Return [X, Y] of the center of cell containing provided text 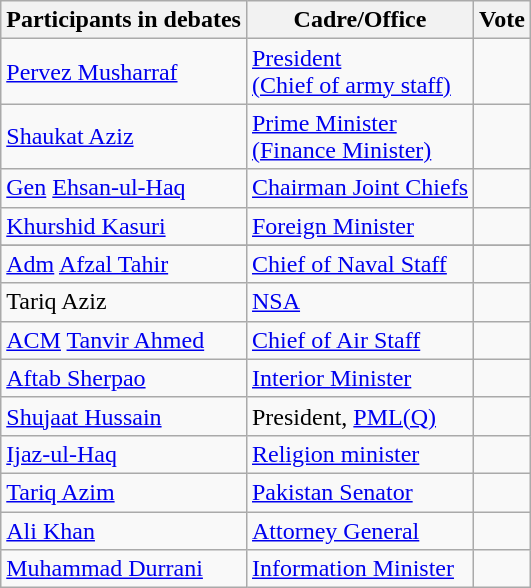
Prime Minister(Finance Minister) [360, 136]
Attorney General [360, 531]
Cadre/Office [360, 20]
Interior Minister [360, 378]
Pervez Musharraf [124, 72]
Shaukat Aziz [124, 136]
Chief of Air Staff [360, 340]
Shujaat Hussain [124, 416]
Ali Khan [124, 531]
NSA [360, 302]
Gen Ehsan-ul-Haq [124, 188]
ACM Tanvir Ahmed [124, 340]
Information Minister [360, 569]
President(Chief of army staff) [360, 72]
Khurshid Kasuri [124, 226]
Adm Afzal Tahir [124, 264]
Muhammad Durrani [124, 569]
Aftab Sherpao [124, 378]
President, PML(Q) [360, 416]
Vote [502, 20]
Participants in debates [124, 20]
Tariq Aziz [124, 302]
Chief of Naval Staff [360, 264]
Ijaz-ul-Haq [124, 454]
Religion minister [360, 454]
Foreign Minister [360, 226]
Pakistan Senator [360, 492]
Chairman Joint Chiefs [360, 188]
Tariq Azim [124, 492]
